From the cell containing the given text, extract its center point as [x, y] coordinate. 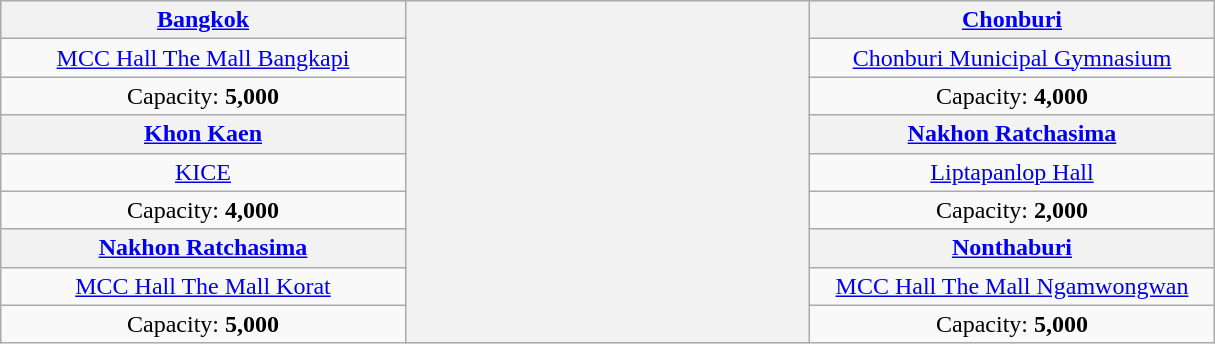
Liptapanlop Hall [1012, 172]
MCC Hall The Mall Ngamwongwan [1012, 286]
KICE [203, 172]
Nonthaburi [1012, 248]
Bangkok [203, 20]
MCC Hall The Mall Bangkapi [203, 58]
Chonburi Municipal Gymnasium [1012, 58]
Chonburi [1012, 20]
MCC Hall The Mall Korat [203, 286]
Khon Kaen [203, 134]
Capacity: 2,000 [1012, 210]
